Search for the cell housing the specified text and yield its [x, y] center coordinate. 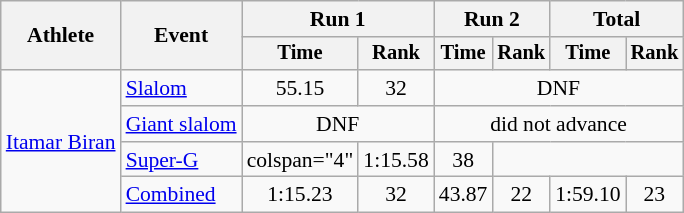
Slalom [182, 88]
55.15 [300, 88]
Run 1 [338, 19]
Super-G [182, 160]
22 [521, 195]
did not advance [558, 124]
Itamar Biran [61, 141]
1:15.58 [396, 160]
1:15.23 [300, 195]
38 [464, 160]
Giant slalom [182, 124]
Athlete [61, 36]
1:59.10 [588, 195]
Run 2 [492, 19]
Event [182, 36]
43.87 [464, 195]
Combined [182, 195]
Total [616, 19]
colspan="4" [300, 160]
23 [655, 195]
